Capture the cell that displays the provided text and extract its (X, Y) central coordinate. 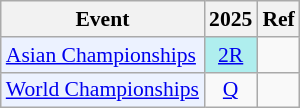
2R (230, 55)
Event (102, 19)
Asian Championships (102, 55)
2025 (230, 19)
World Championships (102, 90)
Q (230, 90)
Ref (278, 19)
